Provide the [x, y] coordinate of the cell's center where the given text is located.  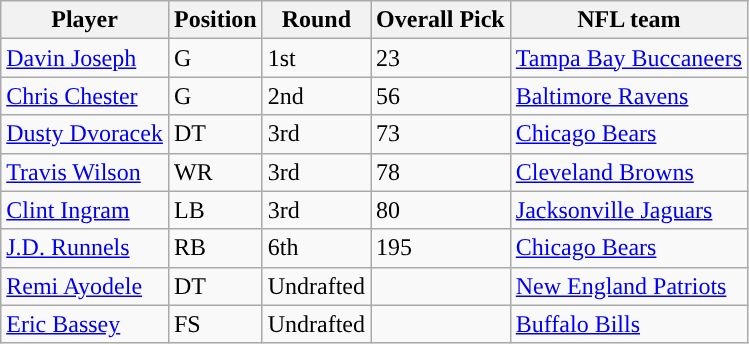
6th [316, 248]
New England Patriots [628, 286]
Eric Bassey [85, 324]
Remi Ayodele [85, 286]
NFL team [628, 20]
FS [215, 324]
Player [85, 20]
56 [441, 96]
78 [441, 172]
1st [316, 58]
80 [441, 210]
Tampa Bay Buccaneers [628, 58]
Overall Pick [441, 20]
Cleveland Browns [628, 172]
Jacksonville Jaguars [628, 210]
2nd [316, 96]
J.D. Runnels [85, 248]
RB [215, 248]
195 [441, 248]
LB [215, 210]
Davin Joseph [85, 58]
Chris Chester [85, 96]
Dusty Dvoracek [85, 134]
23 [441, 58]
Travis Wilson [85, 172]
Round [316, 20]
Position [215, 20]
WR [215, 172]
Buffalo Bills [628, 324]
Baltimore Ravens [628, 96]
73 [441, 134]
Clint Ingram [85, 210]
